Extract the (x, y) coordinate from the center of the cell holding the provided text.  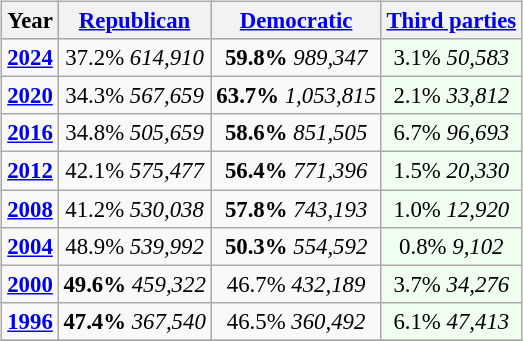
1.0% 12,920 (451, 209)
49.6% 459,322 (134, 284)
3.1% 50,583 (451, 58)
Democratic (296, 21)
57.8% 743,193 (296, 209)
46.5% 360,492 (296, 321)
59.8% 989,347 (296, 58)
2004 (30, 246)
2012 (30, 171)
2008 (30, 209)
Third parties (451, 21)
2000 (30, 284)
34.3% 567,659 (134, 96)
2016 (30, 133)
1.5% 20,330 (451, 171)
50.3% 554,592 (296, 246)
58.6% 851,505 (296, 133)
42.1% 575,477 (134, 171)
63.7% 1,053,815 (296, 96)
3.7% 34,276 (451, 284)
6.7% 96,693 (451, 133)
48.9% 539,992 (134, 246)
56.4% 771,396 (296, 171)
2020 (30, 96)
46.7% 432,189 (296, 284)
6.1% 47,413 (451, 321)
1996 (30, 321)
0.8% 9,102 (451, 246)
37.2% 614,910 (134, 58)
Year (30, 21)
Republican (134, 21)
34.8% 505,659 (134, 133)
47.4% 367,540 (134, 321)
2.1% 33,812 (451, 96)
41.2% 530,038 (134, 209)
2024 (30, 58)
